Return the [x, y] coordinate for the center point of the cell that contains the specified text.  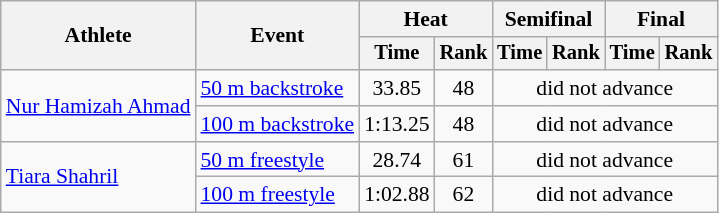
1:02.88 [396, 195]
100 m freestyle [278, 195]
Semifinal [548, 19]
62 [464, 195]
Event [278, 36]
61 [464, 160]
Athlete [98, 36]
33.85 [396, 88]
50 m freestyle [278, 160]
50 m backstroke [278, 88]
100 m backstroke [278, 124]
Nur Hamizah Ahmad [98, 106]
1:13.25 [396, 124]
Final [661, 19]
Heat [426, 19]
Tiara Shahril [98, 178]
28.74 [396, 160]
